Identify which cell holds the provided text, then report its (X, Y) central coordinate. 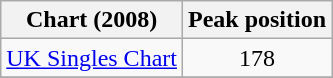
178 (256, 58)
Peak position (256, 20)
Chart (2008) (92, 20)
UK Singles Chart (92, 58)
